For the text-containing cell, return its midpoint in [x, y] coordinate format. 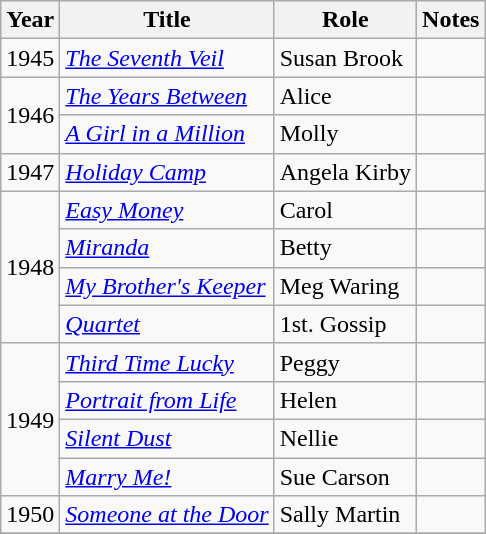
Portrait from Life [167, 400]
Helen [345, 400]
Someone at the Door [167, 515]
Year [30, 20]
Role [345, 20]
Third Time Lucky [167, 362]
Molly [345, 134]
Silent Dust [167, 438]
My Brother's Keeper [167, 286]
1950 [30, 515]
A Girl in a Million [167, 134]
Alice [345, 96]
The Years Between [167, 96]
1946 [30, 115]
Sue Carson [345, 477]
Marry Me! [167, 477]
Holiday Camp [167, 172]
Notes [451, 20]
Sally Martin [345, 515]
Title [167, 20]
Easy Money [167, 210]
1st. Gossip [345, 324]
Nellie [345, 438]
Miranda [167, 248]
1949 [30, 419]
1948 [30, 267]
Angela Kirby [345, 172]
1947 [30, 172]
Betty [345, 248]
Meg Waring [345, 286]
Carol [345, 210]
Quartet [167, 324]
1945 [30, 58]
Peggy [345, 362]
Susan Brook [345, 58]
The Seventh Veil [167, 58]
